Detect which cell encompasses the target text, then output its [x, y] center coordinate. 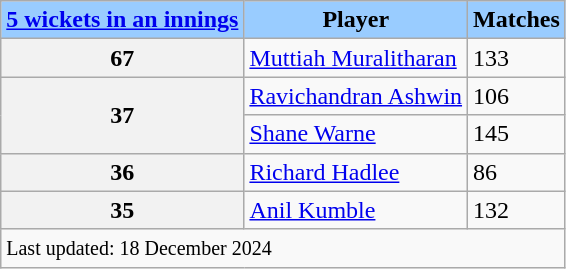
132 [517, 210]
Last updated: 18 December 2024 [284, 248]
133 [517, 58]
145 [517, 134]
67 [122, 58]
5 wickets in an innings [122, 20]
36 [122, 172]
35 [122, 210]
Shane Warne [356, 134]
Player [356, 20]
106 [517, 96]
Richard Hadlee [356, 172]
Anil Kumble [356, 210]
Muttiah Muralitharan [356, 58]
86 [517, 172]
Ravichandran Ashwin [356, 96]
37 [122, 115]
Matches [517, 20]
